Pinpoint the cell where the given text exists, returning its (x, y) midpoint coordinate. 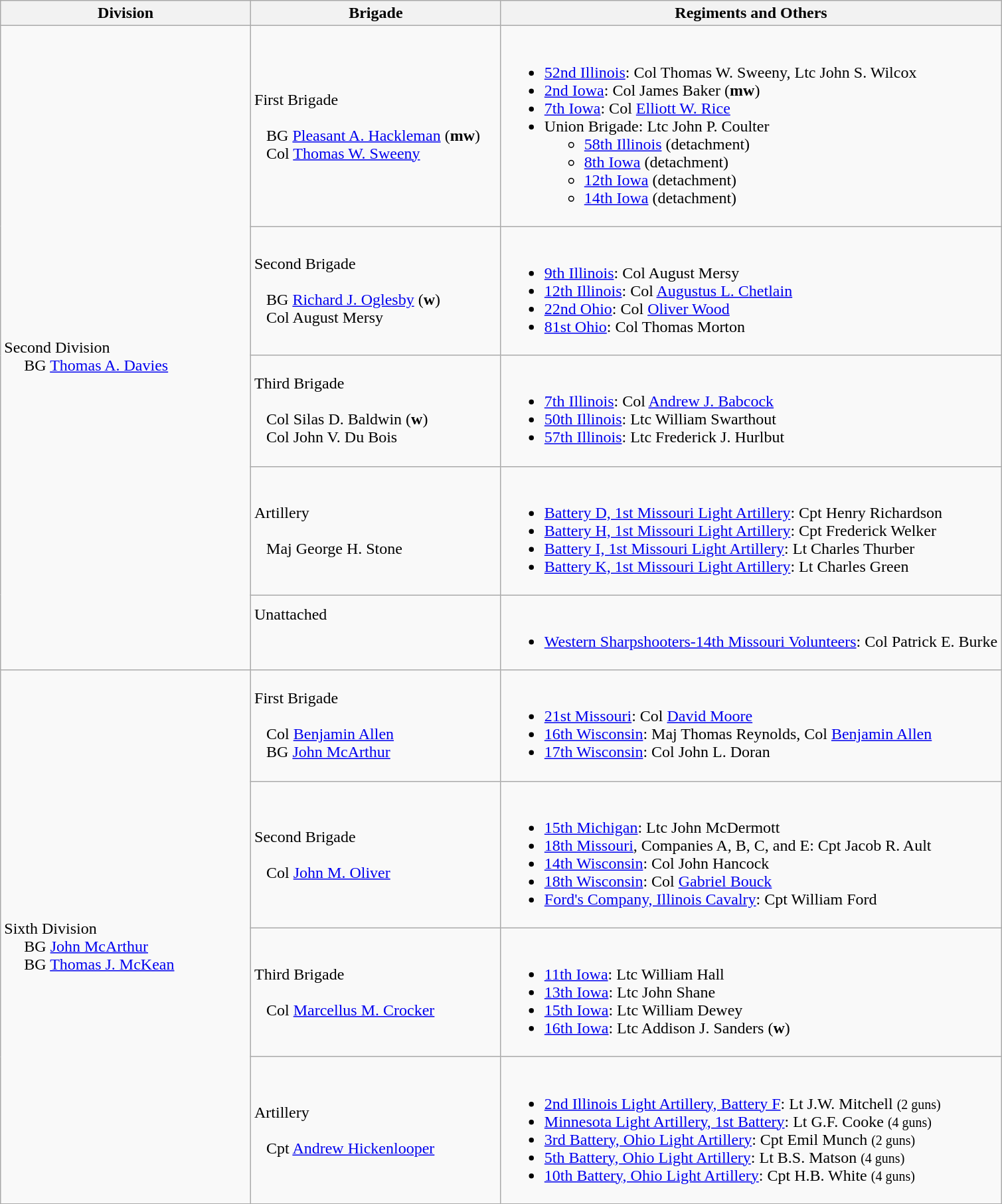
Brigade (376, 13)
Third Brigade Col Silas D. Baldwin (w) Col John V. Du Bois (376, 410)
21st Missouri: Col David Moore16th Wisconsin: Maj Thomas Reynolds, Col Benjamin Allen17th Wisconsin: Col John L. Doran (751, 725)
Regiments and Others (751, 13)
Sixth Division BG John McArthur BG Thomas J. McKean (126, 936)
First Brigade BG Pleasant A. Hackleman (mw) Col Thomas W. Sweeny (376, 126)
Unattached (376, 632)
9th Illinois: Col August Mersy12th Illinois: Col Augustus L. Chetlain22nd Ohio: Col Oliver Wood81st Ohio: Col Thomas Morton (751, 291)
Division (126, 13)
Second Brigade BG Richard J. Oglesby (w) Col August Mersy (376, 291)
7th Illinois: Col Andrew J. Babcock50th Illinois: Ltc William Swarthout57th Illinois: Ltc Frederick J. Hurlbut (751, 410)
Second Brigade Col John M. Oliver (376, 854)
First Brigade Col Benjamin Allen BG John McArthur (376, 725)
Artillery Cpt Andrew Hickenlooper (376, 1130)
11th Iowa: Ltc William Hall13th Iowa: Ltc John Shane15th Iowa: Ltc William Dewey16th Iowa: Ltc Addison J. Sanders (w) (751, 992)
Artillery Maj George H. Stone (376, 531)
Second Division BG Thomas A. Davies (126, 348)
Western Sharpshooters-14th Missouri Volunteers: Col Patrick E. Burke (751, 632)
Third Brigade Col Marcellus M. Crocker (376, 992)
